Determine the [x, y] coordinate at the center of the cell enclosing the given text.  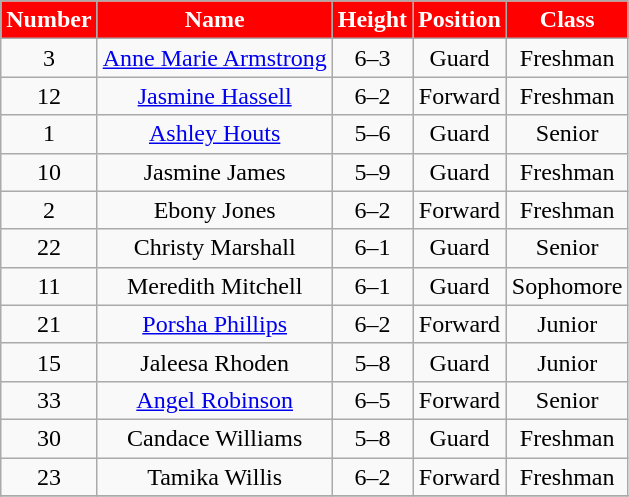
1 [49, 134]
15 [49, 362]
Class [567, 20]
Anne Marie Armstrong [214, 58]
5–9 [372, 172]
11 [49, 286]
Name [214, 20]
Meredith Mitchell [214, 286]
33 [49, 400]
Christy Marshall [214, 248]
Jaleesa Rhoden [214, 362]
22 [49, 248]
Sophomore [567, 286]
30 [49, 438]
Jasmine James [214, 172]
10 [49, 172]
3 [49, 58]
21 [49, 324]
Position [460, 20]
12 [49, 96]
2 [49, 210]
Tamika Willis [214, 477]
5–6 [372, 134]
6–5 [372, 400]
Angel Robinson [214, 400]
Jasmine Hassell [214, 96]
Ashley Houts [214, 134]
6–3 [372, 58]
Height [372, 20]
Ebony Jones [214, 210]
23 [49, 477]
Porsha Phillips [214, 324]
Candace Williams [214, 438]
Number [49, 20]
